Determine the [X, Y] coordinate at the center of the cell enclosing the given text.  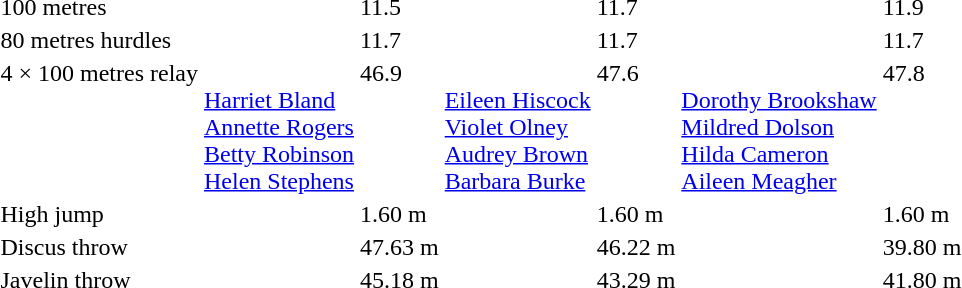
Eileen HiscockViolet OlneyAudrey BrownBarbara Burke [518, 127]
46.22 m [636, 247]
Harriet BlandAnnette RogersBetty RobinsonHelen Stephens [278, 127]
47.63 m [400, 247]
47.6 [636, 127]
Dorothy BrookshawMildred DolsonHilda CameronAileen Meagher [779, 127]
46.9 [400, 127]
